Scan for the cell matching the given text and deliver its [x, y] coordinate at center. 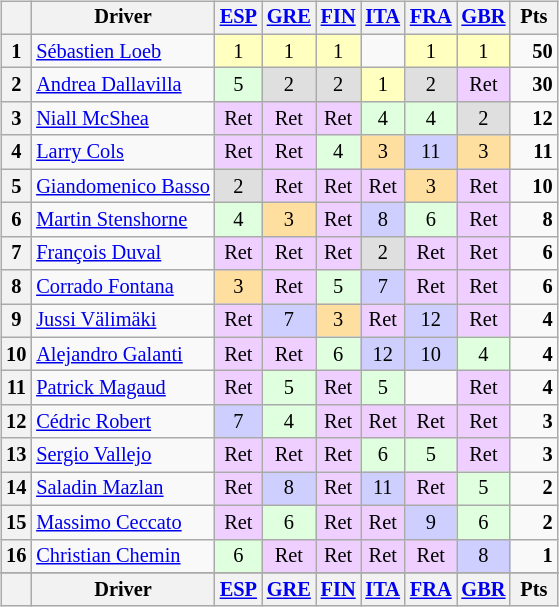
50 [534, 51]
15 [16, 522]
Cédric Robert [123, 422]
Sébastien Loeb [123, 51]
13 [16, 455]
Niall McShea [123, 119]
Sergio Vallejo [123, 455]
Saladin Mazlan [123, 489]
Alejandro Galanti [123, 354]
Christian Chemin [123, 556]
14 [16, 489]
François Duval [123, 253]
Corrado Fontana [123, 287]
Andrea Dallavilla [123, 85]
Giandomenico Basso [123, 186]
Massimo Ceccato [123, 522]
Patrick Magaud [123, 388]
30 [534, 85]
Larry Cols [123, 152]
Jussi Välimäki [123, 321]
Martin Stenshorne [123, 220]
16 [16, 556]
